For the text-containing cell, return its midpoint in [X, Y] coordinate format. 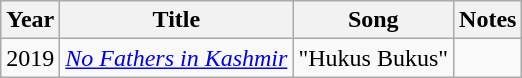
2019 [30, 58]
"Hukus Bukus" [374, 58]
Title [176, 20]
Year [30, 20]
No Fathers in Kashmir [176, 58]
Song [374, 20]
Notes [488, 20]
